Detect which cell encompasses the target text, then output its (X, Y) center coordinate. 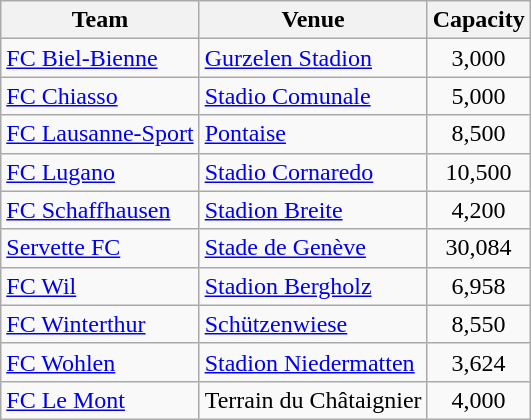
5,000 (478, 96)
3,624 (478, 362)
4,000 (478, 400)
Team (100, 20)
Venue (313, 20)
10,500 (478, 172)
FC Wil (100, 286)
FC Winterthur (100, 324)
4,200 (478, 210)
FC Biel-Bienne (100, 58)
Stadio Cornaredo (313, 172)
Stadio Comunale (313, 96)
FC Lausanne-Sport (100, 134)
Schützenwiese (313, 324)
8,500 (478, 134)
30,084 (478, 248)
Terrain du Châtaignier (313, 400)
FC Schaffhausen (100, 210)
Stadion Breite (313, 210)
Gurzelen Stadion (313, 58)
Pontaise (313, 134)
FC Wohlen (100, 362)
Capacity (478, 20)
FC Chiasso (100, 96)
FC Lugano (100, 172)
3,000 (478, 58)
Stadion Bergholz (313, 286)
Stade de Genève (313, 248)
8,550 (478, 324)
6,958 (478, 286)
FC Le Mont (100, 400)
Servette FC (100, 248)
Stadion Niedermatten (313, 362)
